From the cell containing the given text, extract its center point as [X, Y] coordinate. 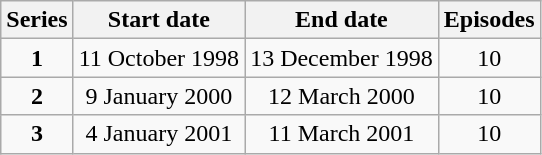
End date [342, 20]
4 January 2001 [158, 134]
Start date [158, 20]
11 March 2001 [342, 134]
11 October 1998 [158, 58]
3 [37, 134]
12 March 2000 [342, 96]
Series [37, 20]
2 [37, 96]
13 December 1998 [342, 58]
Episodes [489, 20]
1 [37, 58]
9 January 2000 [158, 96]
